For the text-containing cell, return its midpoint in (x, y) coordinate format. 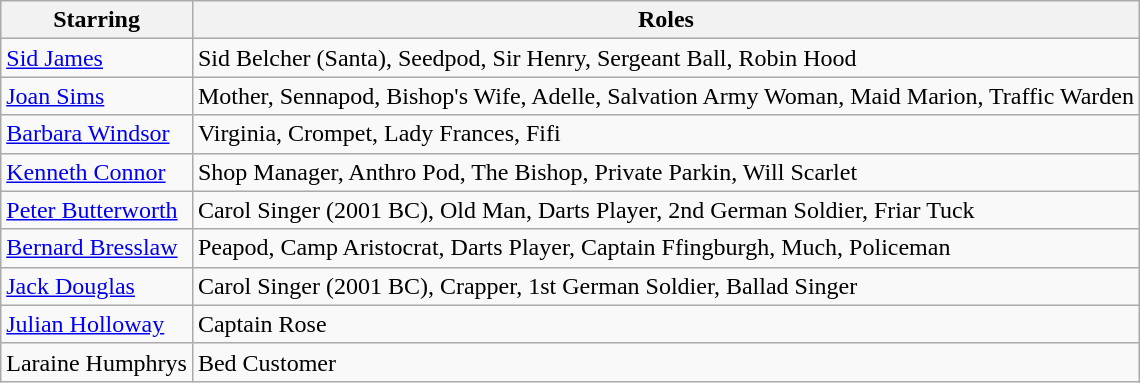
Carol Singer (2001 BC), Old Man, Darts Player, 2nd German Soldier, Friar Tuck (666, 210)
Jack Douglas (97, 286)
Peter Butterworth (97, 210)
Starring (97, 20)
Bernard Bresslaw (97, 248)
Barbara Windsor (97, 134)
Bed Customer (666, 362)
Peapod, Camp Aristocrat, Darts Player, Captain Ffingburgh, Much, Policeman (666, 248)
Sid Belcher (Santa), Seedpod, Sir Henry, Sergeant Ball, Robin Hood (666, 58)
Mother, Sennapod, Bishop's Wife, Adelle, Salvation Army Woman, Maid Marion, Traffic Warden (666, 96)
Laraine Humphrys (97, 362)
Captain Rose (666, 324)
Virginia, Crompet, Lady Frances, Fifi (666, 134)
Joan Sims (97, 96)
Roles (666, 20)
Kenneth Connor (97, 172)
Sid James (97, 58)
Shop Manager, Anthro Pod, The Bishop, Private Parkin, Will Scarlet (666, 172)
Carol Singer (2001 BC), Crapper, 1st German Soldier, Ballad Singer (666, 286)
Julian Holloway (97, 324)
